Determine the [X, Y] coordinate at the center of the cell enclosing the given text.  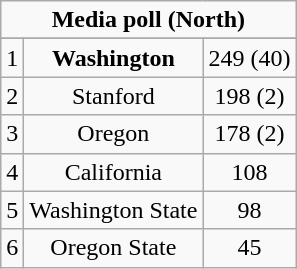
108 [250, 172]
178 (2) [250, 134]
Washington State [114, 210]
198 (2) [250, 96]
5 [12, 210]
Oregon State [114, 248]
Oregon [114, 134]
6 [12, 248]
1 [12, 58]
3 [12, 134]
98 [250, 210]
45 [250, 248]
249 (40) [250, 58]
2 [12, 96]
Stanford [114, 96]
Media poll (North) [148, 20]
4 [12, 172]
California [114, 172]
Washington [114, 58]
